For the text-containing cell, return its midpoint in [X, Y] coordinate format. 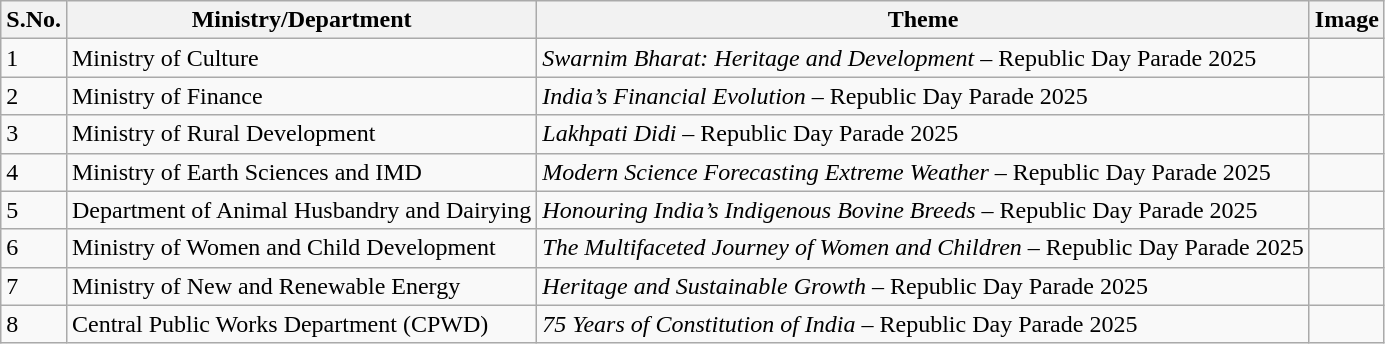
5 [34, 210]
8 [34, 324]
6 [34, 248]
Ministry of Culture [301, 58]
3 [34, 134]
Lakhpati Didi – Republic Day Parade 2025 [923, 134]
Ministry of New and Renewable Energy [301, 286]
Ministry/Department [301, 20]
Heritage and Sustainable Growth – Republic Day Parade 2025 [923, 286]
Honouring India’s Indigenous Bovine Breeds – Republic Day Parade 2025 [923, 210]
Central Public Works Department (CPWD) [301, 324]
Ministry of Earth Sciences and IMD [301, 172]
Theme [923, 20]
Ministry of Rural Development [301, 134]
Image [1346, 20]
S.No. [34, 20]
The Multifaceted Journey of Women and Children – Republic Day Parade 2025 [923, 248]
7 [34, 286]
Modern Science Forecasting Extreme Weather – Republic Day Parade 2025 [923, 172]
Department of Animal Husbandry and Dairying [301, 210]
1 [34, 58]
India’s Financial Evolution – Republic Day Parade 2025 [923, 96]
Swarnim Bharat: Heritage and Development – Republic Day Parade 2025 [923, 58]
2 [34, 96]
75 Years of Constitution of India – Republic Day Parade 2025 [923, 324]
Ministry of Women and Child Development [301, 248]
Ministry of Finance [301, 96]
4 [34, 172]
